Scan for the cell matching the given text and deliver its [x, y] coordinate at center. 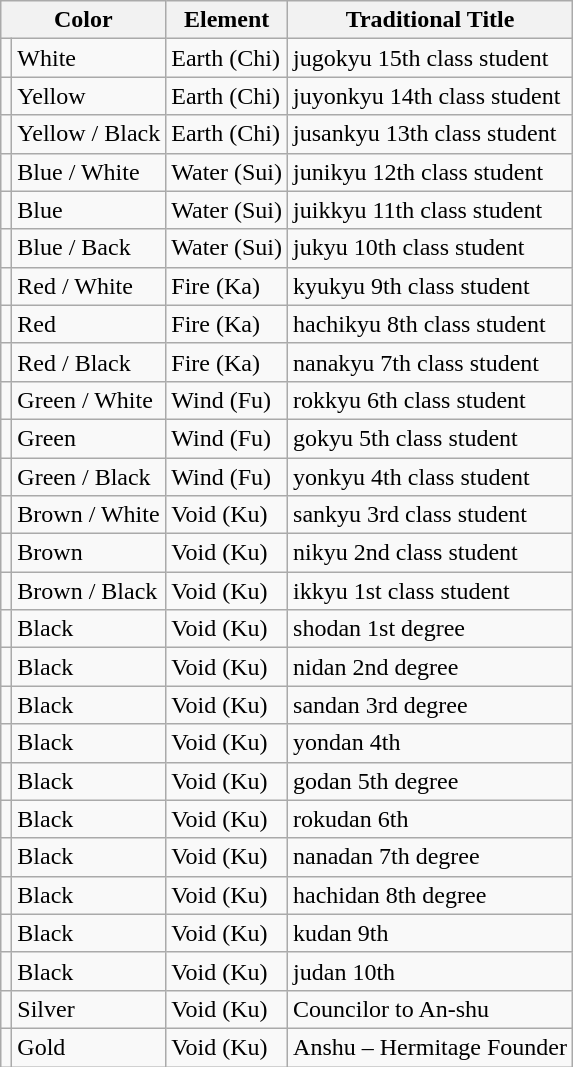
rokudan 6th [430, 819]
juikkyu 11th class student [430, 210]
juyonkyu 14th class student [430, 96]
yonkyu 4th class student [430, 477]
Brown / White [89, 515]
rokkyu 6th class student [430, 400]
sankyu 3rd class student [430, 515]
Red [89, 324]
Green [89, 438]
jusankyu 13th class student [430, 134]
Blue / White [89, 172]
gokyu 5th class student [430, 438]
Traditional Title [430, 20]
hachidan 8th degree [430, 895]
Red / Black [89, 362]
Councilor to An-shu [430, 1009]
Blue / Back [89, 248]
nikyu 2nd class student [430, 553]
Yellow / Black [89, 134]
Green / White [89, 400]
nanakyu 7th class student [430, 362]
Element [227, 20]
judan 10th [430, 971]
Green / Black [89, 477]
Silver [89, 1009]
Anshu – Hermitage Founder [430, 1047]
jukyu 10th class student [430, 248]
Gold [89, 1047]
Brown / Black [89, 591]
nidan 2nd degree [430, 667]
shodan 1st degree [430, 629]
godan 5th degree [430, 781]
hachikyu 8th class student [430, 324]
ikkyu 1st class student [430, 591]
Blue [89, 210]
nanadan 7th degree [430, 857]
Red / White [89, 286]
Brown [89, 553]
Color [84, 20]
sandan 3rd degree [430, 705]
White [89, 58]
kudan 9th [430, 933]
kyukyu 9th class student [430, 286]
yondan 4th [430, 743]
jugokyu 15th class student [430, 58]
Yellow [89, 96]
junikyu 12th class student [430, 172]
